Output the [X, Y] coordinate of the center of the cell containing the given text.  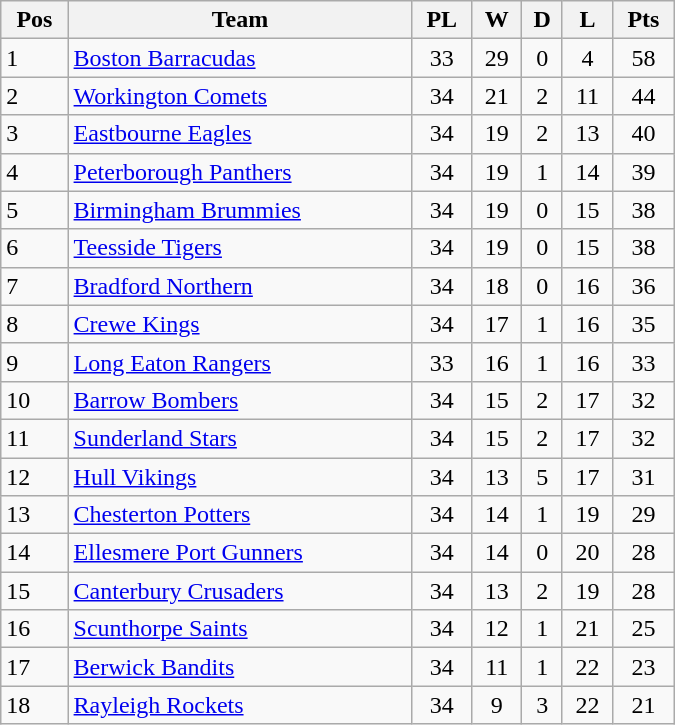
7 [34, 286]
Long Eaton Rangers [240, 362]
Boston Barracudas [240, 58]
44 [644, 96]
8 [34, 324]
10 [34, 400]
W [497, 20]
36 [644, 286]
6 [34, 248]
Hull Vikings [240, 477]
Teesside Tigers [240, 248]
Barrow Bombers [240, 400]
PL [442, 20]
Rayleigh Rockets [240, 705]
Crewe Kings [240, 324]
Workington Comets [240, 96]
Bradford Northern [240, 286]
Berwick Bandits [240, 667]
Scunthorpe Saints [240, 629]
L [587, 20]
35 [644, 324]
Chesterton Potters [240, 515]
Birmingham Brummies [240, 210]
31 [644, 477]
20 [587, 553]
40 [644, 134]
D [542, 20]
Team [240, 20]
58 [644, 58]
23 [644, 667]
39 [644, 172]
Peterborough Panthers [240, 172]
Sunderland Stars [240, 438]
25 [644, 629]
Eastbourne Eagles [240, 134]
Ellesmere Port Gunners [240, 553]
Pts [644, 20]
Pos [34, 20]
Canterbury Crusaders [240, 591]
